Capture the cell that displays the provided text and extract its [X, Y] central coordinate. 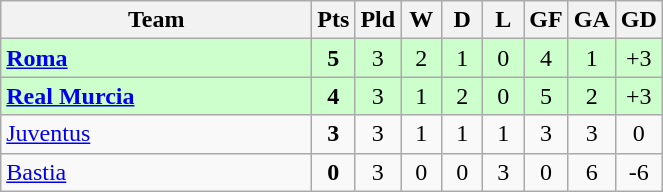
GA [592, 20]
Juventus [156, 134]
Pld [378, 20]
Real Murcia [156, 96]
D [462, 20]
Roma [156, 58]
GD [638, 20]
Team [156, 20]
-6 [638, 172]
6 [592, 172]
Pts [334, 20]
W [422, 20]
GF [546, 20]
L [504, 20]
Bastia [156, 172]
